Capture the cell that displays the provided text and extract its [x, y] central coordinate. 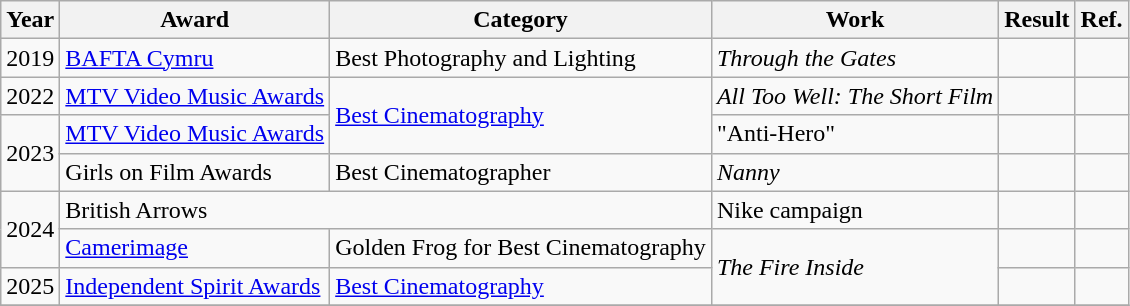
Category [521, 20]
2025 [30, 286]
Independent Spirit Awards [195, 286]
"Anti-Hero" [854, 134]
Camerimage [195, 248]
The Fire Inside [854, 267]
2019 [30, 58]
Nanny [854, 172]
2022 [30, 96]
Girls on Film Awards [195, 172]
2024 [30, 229]
Best Cinematographer [521, 172]
BAFTA Cymru [195, 58]
British Arrows [386, 210]
Year [30, 20]
Result [1037, 20]
Nike campaign [854, 210]
Ref. [1102, 20]
All Too Well: The Short Film [854, 96]
Work [854, 20]
Award [195, 20]
Through the Gates [854, 58]
Best Photography and Lighting [521, 58]
2023 [30, 153]
Golden Frog for Best Cinematography [521, 248]
